Extract the (x, y) coordinate from the center of the cell holding the provided text.  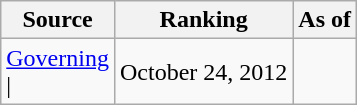
October 24, 2012 (203, 72)
Ranking (203, 20)
Governing| (58, 72)
As of (325, 20)
Source (58, 20)
